Locate the cell with the specified text and output its (X, Y) center coordinate. 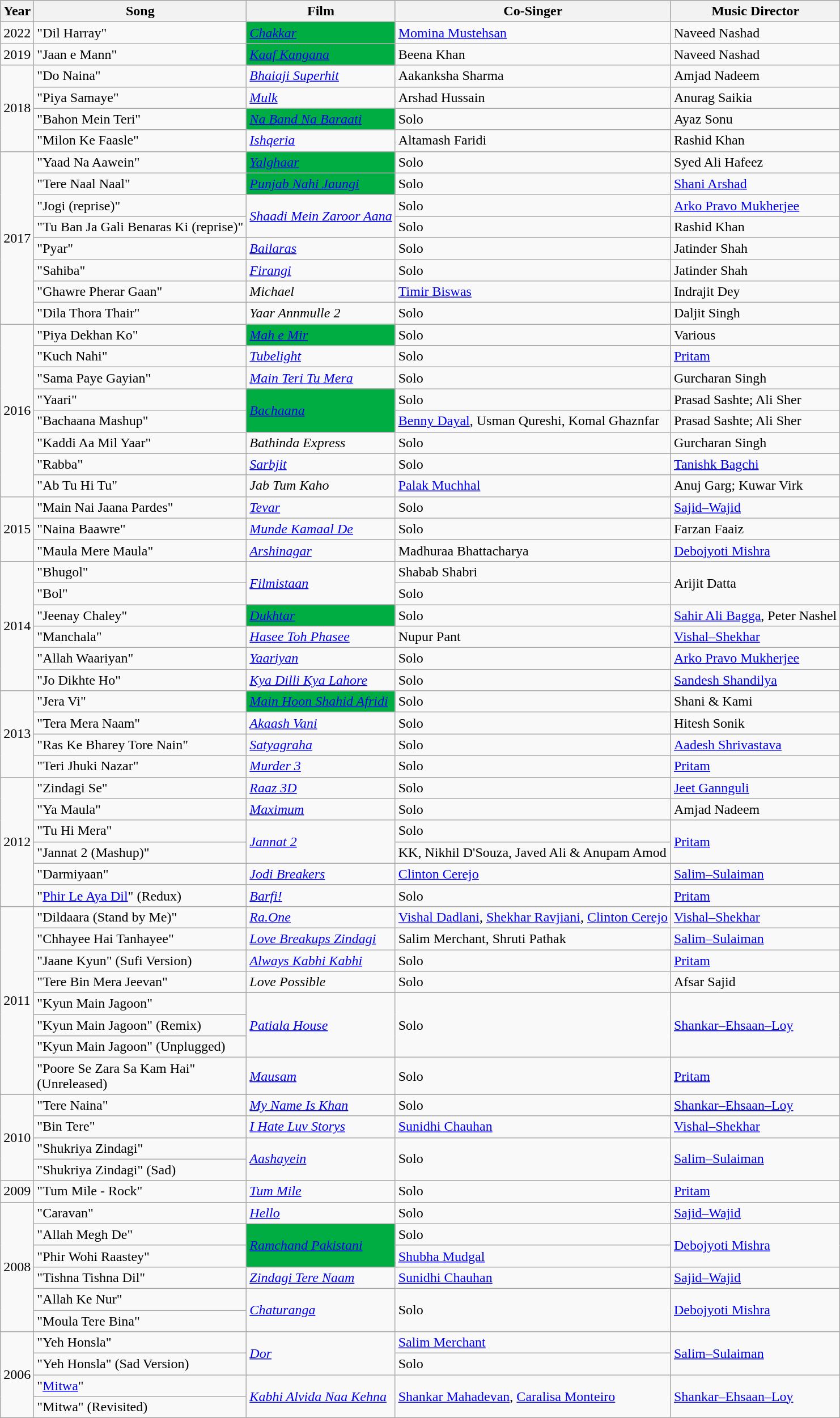
"Kyun Main Jagoon" (Remix) (141, 1025)
Maximum (321, 809)
"Jogi (reprise)" (141, 205)
"Tere Naal Naal" (141, 184)
Murder 3 (321, 766)
Yaar Annmulle 2 (321, 313)
Always Kabhi Kabhi (321, 961)
"Do Naina" (141, 76)
Munde Kamaal De (321, 529)
"Yeh Honsla" (141, 1343)
"Tum Mile - Rock" (141, 1191)
Patiala House (321, 1025)
2015 (17, 529)
Yalghaar (321, 162)
"Darmiyaan" (141, 874)
Love Possible (321, 982)
Ra.One (321, 917)
"Maula Mere Maula" (141, 550)
"Jaan e Mann" (141, 54)
"Kyun Main Jagoon" (141, 1004)
Akaash Vani (321, 723)
"Teri Jhuki Nazar" (141, 766)
Bailaras (321, 248)
Jodi Breakers (321, 874)
"Poore Se Zara Sa Kam Hai"(Unreleased) (141, 1076)
Michael (321, 292)
Farzan Faaiz (755, 529)
Shabab Shabri (533, 572)
"Jera Vi" (141, 702)
2017 (17, 237)
Afsar Sajid (755, 982)
Timir Biswas (533, 292)
Hello (321, 1213)
"Jaane Kyun" (Sufi Version) (141, 961)
"Naina Baawre" (141, 529)
Daljit Singh (755, 313)
"Jannat 2 (Mashup)" (141, 852)
Tanishk Bagchi (755, 464)
"Allah Megh De" (141, 1234)
"Sahiba" (141, 270)
Zindagi Tere Naam (321, 1277)
Hitesh Sonik (755, 723)
Various (755, 335)
My Name Is Khan (321, 1105)
"Tu Ban Ja Gali Benaras Ki (reprise)" (141, 227)
Jab Tum Kaho (321, 486)
Anurag Saikia (755, 97)
Clinton Cerejo (533, 874)
Shubha Mudgal (533, 1256)
"Kyun Main Jagoon" (Unplugged) (141, 1047)
"Sama Paye Gayian" (141, 378)
2012 (17, 842)
Dukhtar (321, 615)
Bachaana (321, 410)
"Jo Dikhte Ho" (141, 680)
Kabhi Alvida Naa Kehna (321, 1396)
Sahir Ali Bagga, Peter Nashel (755, 615)
Mulk (321, 97)
Tum Mile (321, 1191)
2014 (17, 626)
Main Teri Tu Mera (321, 378)
Anuj Garg; Kuwar Virk (755, 486)
Year (17, 11)
Arshad Hussain (533, 97)
Aashayein (321, 1159)
"Rabba" (141, 464)
Nupur Pant (533, 637)
2011 (17, 1000)
Aakanksha Sharma (533, 76)
"Kaddi Aa Mil Yaar" (141, 443)
Shani & Kami (755, 702)
2018 (17, 108)
"Jeenay Chaley" (141, 615)
Satyagraha (321, 745)
"Main Nai Jaana Pardes" (141, 507)
Syed Ali Hafeez (755, 162)
Raaz 3D (321, 788)
Shaadi Mein Zaroor Aana (321, 216)
Benny Dayal, Usman Qureshi, Komal Ghaznfar (533, 421)
Arijit Datta (755, 583)
Mah e Mir (321, 335)
Salim Merchant (533, 1343)
"Pyar" (141, 248)
"Milon Ke Faasle" (141, 141)
Arshinagar (321, 550)
Dor (321, 1353)
Shankar Mahadevan, Caralisa Monteiro (533, 1396)
Bhaiaji Superhit (321, 76)
Jeet Gannguli (755, 788)
"Tishna Tishna Dil" (141, 1277)
Ramchand Pakistani (321, 1245)
Aadesh Shrivastava (755, 745)
Tevar (321, 507)
"Tere Naina" (141, 1105)
"Shukriya Zindagi" (141, 1148)
"Tere Bin Mera Jeevan" (141, 982)
"Bin Tere" (141, 1127)
"Kuch Nahi" (141, 356)
Song (141, 11)
Shani Arshad (755, 184)
2013 (17, 734)
"Bol" (141, 593)
Jannat 2 (321, 842)
Salim Merchant, Shruti Pathak (533, 939)
2006 (17, 1375)
Momina Mustehsan (533, 33)
"Moula Tere Bina" (141, 1321)
Sarbjit (321, 464)
Palak Muchhal (533, 486)
"Zindagi Se" (141, 788)
Firangi (321, 270)
2009 (17, 1191)
Sandesh Shandilya (755, 680)
Tubelight (321, 356)
"Dildaara (Stand by Me)" (141, 917)
Ishqeria (321, 141)
"Ras Ke Bharey Tore Nain" (141, 745)
2010 (17, 1137)
"Bhugol" (141, 572)
"Bachaana Mashup" (141, 421)
"Ghawre Pherar Gaan" (141, 292)
"Tera Mera Naam" (141, 723)
Beena Khan (533, 54)
2016 (17, 410)
Kaaf Kangana (321, 54)
"Caravan" (141, 1213)
"Yaari" (141, 400)
I Hate Luv Storys (321, 1127)
Filmistaan (321, 583)
"Piya Samaye" (141, 97)
2022 (17, 33)
2019 (17, 54)
Madhuraa Bhattacharya (533, 550)
"Bahon Mein Teri" (141, 119)
"Mitwa" (141, 1386)
"Ab Tu Hi Tu" (141, 486)
Ayaz Sonu (755, 119)
"Yeh Honsla" (Sad Version) (141, 1364)
Barfi! (321, 895)
Music Director (755, 11)
Mausam (321, 1076)
"Piya Dekhan Ko" (141, 335)
Punjab Nahi Jaungi (321, 184)
"Allah Ke Nur" (141, 1299)
"Tu Hi Mera" (141, 831)
"Dila Thora Thair" (141, 313)
"Mitwa" (Revisited) (141, 1407)
Film (321, 11)
Indrajit Dey (755, 292)
Altamash Faridi (533, 141)
Love Breakups Zindagi (321, 939)
"Phir Le Aya Dil" (Redux) (141, 895)
Kya Dilli Kya Lahore (321, 680)
KK, Nikhil D'Souza, Javed Ali & Anupam Amod (533, 852)
"Phir Wohi Raastey" (141, 1256)
"Manchala" (141, 637)
Na Band Na Baraati (321, 119)
Main Hoon Shahid Afridi (321, 702)
Vishal Dadlani, Shekhar Ravjiani, Clinton Cerejo (533, 917)
"Allah Waariyan" (141, 659)
Hasee Toh Phasee (321, 637)
"Yaad Na Aawein" (141, 162)
"Dil Harray" (141, 33)
Chaturanga (321, 1310)
Bathinda Express (321, 443)
Co-Singer (533, 11)
"Shukriya Zindagi" (Sad) (141, 1170)
"Ya Maula" (141, 809)
2008 (17, 1267)
"Chhayee Hai Tanhayee" (141, 939)
Chakkar (321, 33)
Yaariyan (321, 659)
